Extract the [x, y] coordinate from the center of the cell holding the provided text.  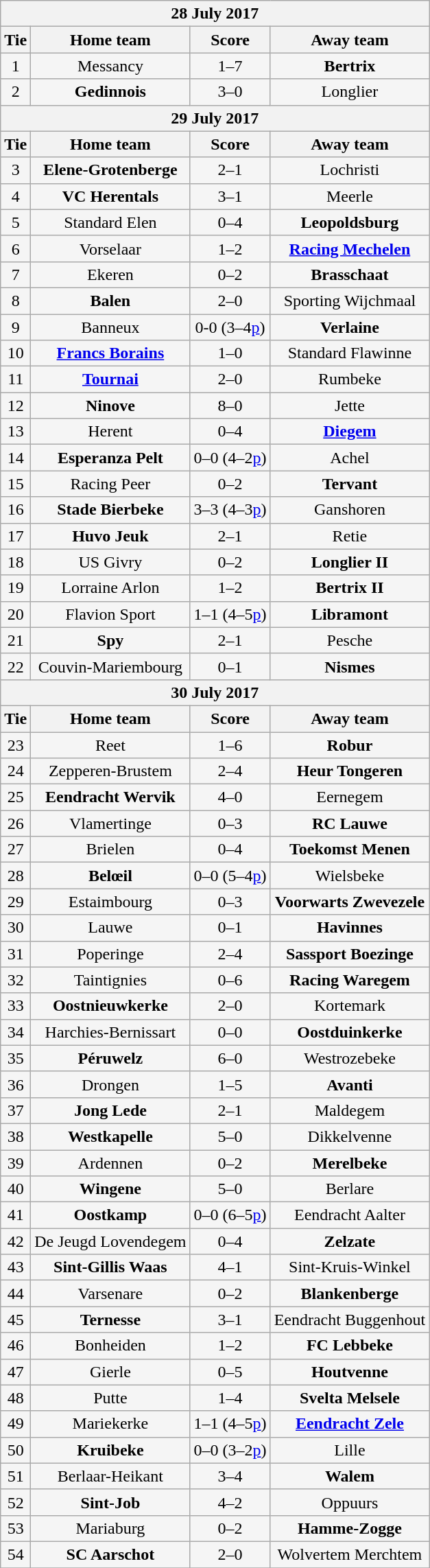
0–0 [230, 1032]
Standard Elen [110, 222]
4–0 [230, 797]
Nismes [350, 666]
Kortemark [350, 1006]
3 [16, 170]
Jette [350, 406]
Bertrix II [350, 588]
Eendracht Zele [350, 1424]
35 [16, 1058]
Belœil [110, 876]
Longlier II [350, 562]
Libramont [350, 614]
18 [16, 562]
4 [16, 196]
Berlare [350, 1189]
Vlamertinge [110, 823]
Gedinnois [110, 92]
38 [16, 1136]
Reet [110, 745]
0–6 [230, 980]
SC Aarschot [110, 1554]
42 [16, 1241]
RC Lauwe [350, 823]
Flavion Sport [110, 614]
Ganshoren [350, 510]
Péruwelz [110, 1058]
Couvin-Mariembourg [110, 666]
Sint-Job [110, 1502]
36 [16, 1084]
Varsenare [110, 1294]
Sassport Boezinge [350, 954]
Brasschaat [350, 274]
2 [16, 92]
Taintignies [110, 980]
Walem [350, 1476]
Maldegem [350, 1110]
9 [16, 327]
25 [16, 797]
1–6 [230, 745]
US Givry [110, 562]
Pesche [350, 640]
Lauwe [110, 928]
1–4 [230, 1398]
16 [16, 510]
4–2 [230, 1502]
Ardennen [110, 1163]
Gierle [110, 1372]
Lille [350, 1450]
Eernegem [350, 797]
Hamme-Zogge [350, 1528]
Drongen [110, 1084]
44 [16, 1294]
Voorwarts Zwevezele [350, 902]
0–5 [230, 1372]
Berlaar-Heikant [110, 1476]
Sporting Wijchmaal [350, 301]
23 [16, 745]
Poperinge [110, 954]
Havinnes [350, 928]
Avanti [350, 1084]
Toekomst Menen [350, 850]
Harchies-Bernissart [110, 1032]
Leopoldsburg [350, 222]
Oostnieuwkerke [110, 1006]
1–7 [230, 66]
33 [16, 1006]
27 [16, 850]
Eendracht Buggenhout [350, 1320]
32 [16, 980]
Ekeren [110, 274]
Rumbeke [350, 379]
Verlaine [350, 327]
0-0 (3–4p) [230, 327]
43 [16, 1267]
52 [16, 1502]
Spy [110, 640]
21 [16, 640]
Herent [110, 432]
Balen [110, 301]
Zepperen-Brustem [110, 771]
Mariekerke [110, 1424]
VC Herentals [110, 196]
Sint-Gillis Waas [110, 1267]
Meerle [350, 196]
Lorraine Arlon [110, 588]
Diegem [350, 432]
Elene-Grotenberge [110, 170]
FC Lebbeke [350, 1346]
Huvo Jeuk [110, 536]
Dikkelvenne [350, 1136]
28 [16, 876]
Mariaburg [110, 1528]
Sint-Kruis-Winkel [350, 1267]
Estaimbourg [110, 902]
Eendracht Aalter [350, 1215]
15 [16, 484]
Brielen [110, 850]
4–1 [230, 1267]
1–5 [230, 1084]
17 [16, 536]
Racing Mechelen [350, 248]
Messancy [110, 66]
Vorselaar [110, 248]
Achel [350, 458]
Francs Borains [110, 353]
1–0 [230, 353]
Zelzate [350, 1241]
Robur [350, 745]
8 [16, 301]
6–0 [230, 1058]
34 [16, 1032]
29 [16, 902]
48 [16, 1398]
Svelta Melsele [350, 1398]
24 [16, 771]
Wolvertem Merchtem [350, 1554]
0–0 (4–2p) [230, 458]
39 [16, 1163]
13 [16, 432]
8–0 [230, 406]
Wielsbeke [350, 876]
26 [16, 823]
14 [16, 458]
Racing Peer [110, 484]
Oostduinkerke [350, 1032]
Bertrix [350, 66]
20 [16, 614]
Lochristi [350, 170]
49 [16, 1424]
54 [16, 1554]
Longlier [350, 92]
Retie [350, 536]
30 [16, 928]
40 [16, 1189]
Ternesse [110, 1320]
De Jeugd Lovendegem [110, 1241]
Racing Waregem [350, 980]
47 [16, 1372]
Putte [110, 1398]
Ninove [110, 406]
28 July 2017 [215, 14]
Tournai [110, 379]
0–0 (6–5p) [230, 1215]
Eendracht Wervik [110, 797]
51 [16, 1476]
7 [16, 274]
Standard Flawinne [350, 353]
29 July 2017 [215, 118]
Tervant [350, 484]
Heur Tongeren [350, 771]
Stade Bierbeke [110, 510]
Jong Lede [110, 1110]
53 [16, 1528]
Westkapelle [110, 1136]
6 [16, 248]
0–0 (3–2p) [230, 1450]
45 [16, 1320]
22 [16, 666]
41 [16, 1215]
Banneux [110, 327]
12 [16, 406]
0–0 (5–4p) [230, 876]
5 [16, 222]
Kruibeke [110, 1450]
Oostkamp [110, 1215]
11 [16, 379]
Blankenberge [350, 1294]
50 [16, 1450]
31 [16, 954]
37 [16, 1110]
Houtvenne [350, 1372]
Wingene [110, 1189]
46 [16, 1346]
Bonheiden [110, 1346]
Westrozebeke [350, 1058]
3–3 (4–3p) [230, 510]
10 [16, 353]
3–0 [230, 92]
30 July 2017 [215, 692]
Oppuurs [350, 1502]
1 [16, 66]
3–4 [230, 1476]
Merelbeke [350, 1163]
19 [16, 588]
Esperanza Pelt [110, 458]
